Output the [X, Y] coordinate of the center of the cell containing the given text.  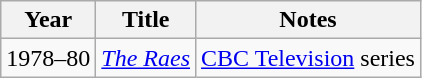
1978–80 [48, 58]
Title [146, 20]
Notes [308, 20]
CBC Television series [308, 58]
Year [48, 20]
The Raes [146, 58]
